Return the [X, Y] coordinate for the center point of the cell that contains the specified text.  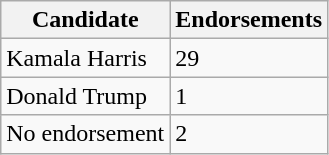
Endorsements [249, 20]
Candidate [86, 20]
29 [249, 58]
No endorsement [86, 134]
1 [249, 96]
Donald Trump [86, 96]
2 [249, 134]
Kamala Harris [86, 58]
